From the cell containing the given text, extract its center point as (x, y) coordinate. 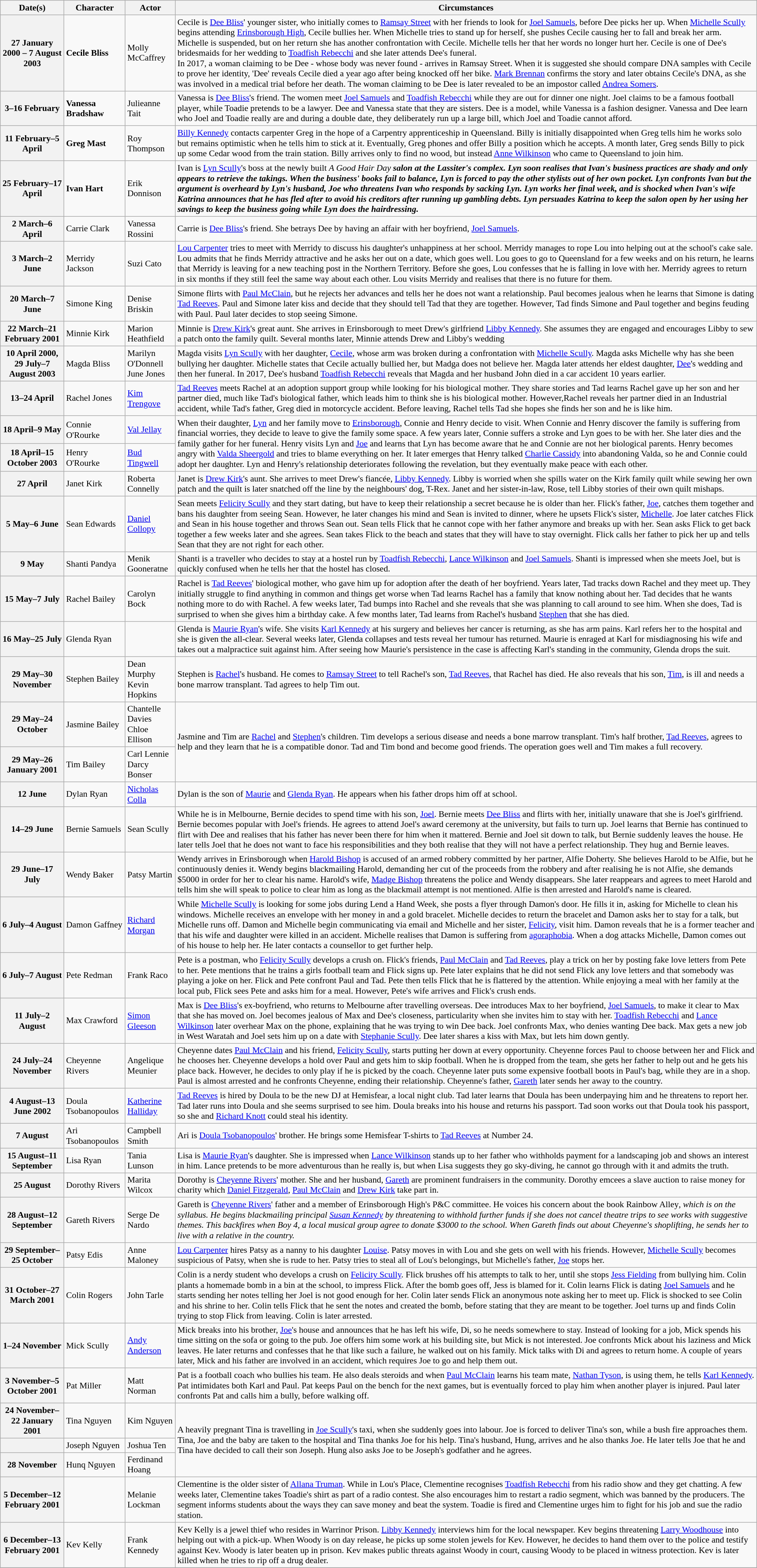
Ari is Doula Tsobanopoulos' brother. He brings some Hemisfear T-shirts to Tad Reeves at Number 24. (466, 1136)
13–24 April (32, 399)
Suzi Cato (150, 264)
Doula Tsobanopoulos (95, 1106)
Hunq Nguyen (95, 1465)
Stephen Bailey (95, 679)
29 May–26 January 2001 (32, 764)
Circumstances (466, 8)
Damon Gaffney (95, 925)
Melanie Lockman (150, 1500)
9 May (32, 564)
11 July–2 August (32, 1021)
Denise Briskin (150, 304)
Max Crawford (95, 1021)
24 July–24 November (32, 1066)
Katherine Halliday (150, 1106)
29 June–17 July (32, 875)
6 December–13 February 2001 (32, 1545)
3 March–2 June (32, 264)
Vanessa Rossini (150, 228)
5 May–6 June (32, 524)
Jasmine Bailey (95, 724)
Tim Bailey (95, 764)
Kev Kelly (95, 1545)
Molly McCaffrey (150, 53)
Sean Edwards (95, 524)
Andy Anderson (150, 1346)
Lisa Ryan (95, 1161)
Daniel Collopy (150, 524)
31 October–27 March 2001 (32, 1295)
Cecile Bliss (95, 53)
Janet Kirk (95, 484)
Erik Donnison (150, 189)
Frank Raco (150, 976)
Carrie Clark (95, 228)
Vanessa Bradshaw (95, 108)
Kim Nguyen (150, 1421)
Date(s) (32, 8)
Henry O'Rourke (95, 458)
Chantelle DaviesChloe Ellison (150, 724)
27 January 2000 – 7 August 2003 (32, 53)
29 September–25 October (32, 1255)
4 August–13 June 2002 (32, 1106)
Dorothy Rivers (95, 1185)
Patsy Edis (95, 1255)
Marita Wilcox (150, 1185)
Connie O'Rourke (95, 430)
Marion Heathfield (150, 333)
Carl LennieDarcy Bonser (150, 764)
Joseph Nguyen (95, 1445)
25 August (32, 1185)
Dean MurphyKevin Hopkins (150, 679)
Ari Tsobanopoulos (95, 1136)
Menik Gooneratne (150, 564)
Mick Scully (95, 1346)
11 February–5 April (32, 144)
12 June (32, 794)
6 July–7 August (32, 976)
Pat Miller (95, 1386)
3–16 February (32, 108)
2 March–6 April (32, 228)
Marilyn O'DonnellJune Jones (150, 363)
Simon Gleeson (150, 1021)
Actor (150, 8)
Ferdinand Hoang (150, 1465)
Bud Tingwell (150, 458)
Pete Redman (95, 976)
Tania Lunson (150, 1161)
Sean Scully (150, 829)
20 March–7 June (32, 304)
28 August–12 September (32, 1220)
John Tarle (150, 1295)
Bernie Samuels (95, 829)
Glenda Ryan (95, 639)
1–24 November (32, 1346)
Nicholas Colla (150, 794)
Greg Mast (95, 144)
Dylan Ryan (95, 794)
10 April 2000,29 July–7 August 2003 (32, 363)
Magda Bliss (95, 363)
Patsy Martin (150, 875)
29 May–24 October (32, 724)
16 May–25 July (32, 639)
15 May–7 July (32, 599)
15 August–11 September (32, 1161)
Campbell Smith (150, 1136)
3 November–5 October 2001 (32, 1386)
14–29 June (32, 829)
Character (95, 8)
Matt Norman (150, 1386)
Rachel Jones (95, 399)
Cheyenne Rivers (95, 1066)
22 March–21 February 2001 (32, 333)
7 August (32, 1136)
Colin Rogers (95, 1295)
Val Jellay (150, 430)
Anne Maloney (150, 1255)
Roberta Connelly (150, 484)
Gareth Rivers (95, 1220)
18 April–9 May (32, 430)
Rachel Bailey (95, 599)
Angelique Meunier (150, 1066)
24 November–22 January 2001 (32, 1421)
Roy Thompson (150, 144)
Wendy Baker (95, 875)
5 December–12 February 2001 (32, 1500)
Carrie is Dee Bliss's friend. She betrays Dee by having an affair with her boyfriend, Joel Samuels. (466, 228)
Ivan Hart (95, 189)
Dylan is the son of Maurie and Glenda Ryan. He appears when his father drops him off at school. (466, 794)
Frank Kennedy (150, 1545)
18 April–15 October 2003 (32, 458)
Kim Trengove (150, 399)
Serge De Nardo (150, 1220)
27 April (32, 484)
Shanti Pandya (95, 564)
Merridy Jackson (95, 264)
Minnie Kirk (95, 333)
6 July–4 August (32, 925)
Julieanne Tait (150, 108)
Richard Morgan (150, 925)
Simone King (95, 304)
29 May–30 November (32, 679)
Carolyn Bock (150, 599)
Joshua Ten (150, 1445)
25 February–17 April (32, 189)
Tina Nguyen (95, 1421)
28 November (32, 1465)
